Return (x, y) of the center of cell containing provided text 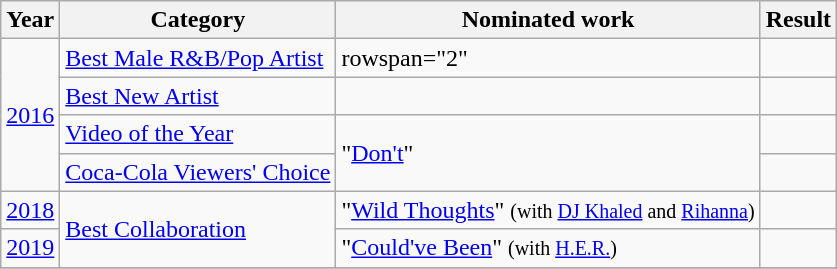
2018 (30, 210)
Best Collaboration (198, 229)
Best Male R&B/Pop Artist (198, 58)
Result (798, 20)
"Don't" (548, 153)
2019 (30, 248)
Nominated work (548, 20)
Video of the Year (198, 134)
"Wild Thoughts" (with DJ Khaled and Rihanna) (548, 210)
Coca-Cola Viewers' Choice (198, 172)
"Could've Been" (with H.E.R.) (548, 248)
Category (198, 20)
Year (30, 20)
Best New Artist (198, 96)
rowspan="2" (548, 58)
2016 (30, 115)
